Return [X, Y] of the center of cell containing provided text 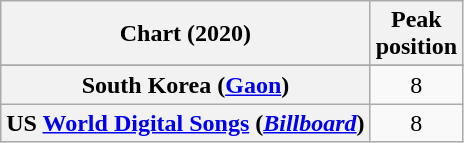
South Korea (Gaon) [186, 85]
Chart (2020) [186, 34]
US World Digital Songs (Billboard) [186, 123]
Peakposition [416, 34]
